Scan for the cell matching the given text and deliver its [x, y] coordinate at center. 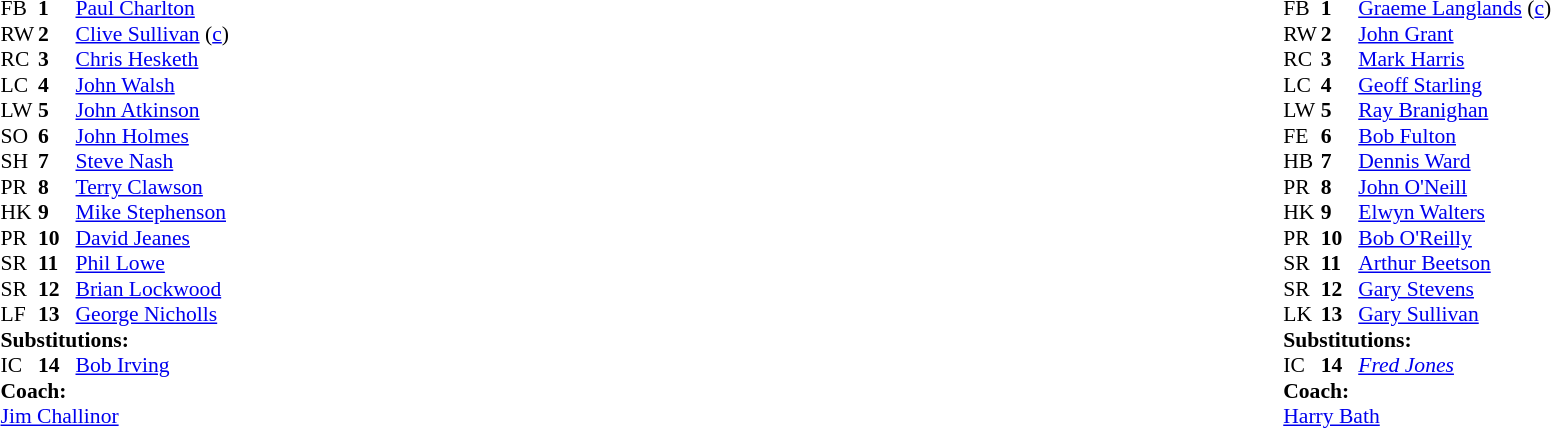
Geoff Starling [1454, 85]
John O'Neill [1454, 187]
LF [19, 315]
Fred Jones [1454, 365]
FE [1302, 136]
HB [1302, 161]
Ray Branighan [1454, 111]
Bob Irving [152, 365]
John Grant [1454, 34]
George Nicholls [152, 315]
SH [19, 161]
Elwyn Walters [1454, 213]
John Holmes [152, 136]
LK [1302, 315]
Chris Hesketh [152, 59]
Terry Clawson [152, 187]
John Atkinson [152, 111]
Steve Nash [152, 161]
Mike Stephenson [152, 213]
Dennis Ward [1454, 161]
SO [19, 136]
John Walsh [152, 85]
Phil Lowe [152, 263]
Arthur Beetson [1454, 263]
Clive Sullivan (c) [152, 34]
Mark Harris [1454, 59]
Bob O'Reilly [1454, 238]
Gary Sullivan [1454, 315]
Brian Lockwood [152, 289]
Bob Fulton [1454, 136]
Gary Stevens [1454, 289]
David Jeanes [152, 238]
